Output the [x, y] coordinate of the center of the cell containing the given text.  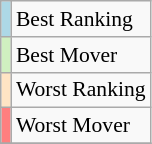
Best Ranking [81, 19]
Worst Mover [81, 126]
Best Mover [81, 55]
Worst Ranking [81, 90]
